Find where the given text appears and provide that cell's center as (X, Y) coordinate. 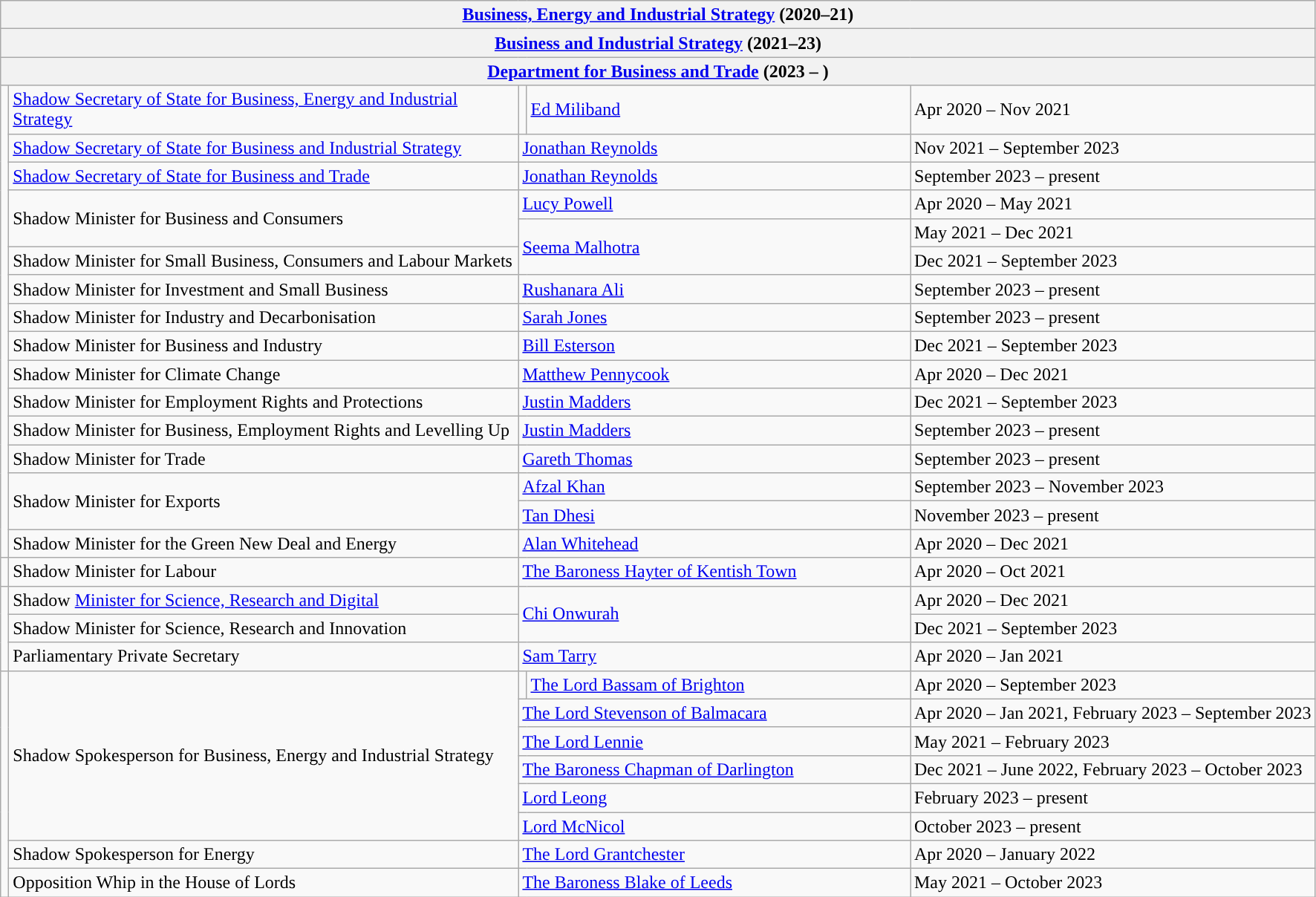
May 2021 – February 2023 (1113, 741)
Shadow Minister for Business, Employment Rights and Levelling Up (264, 431)
The Baroness Chapman of Darlington (714, 769)
Shadow Minister for Business and Industry (264, 345)
Shadow Spokesperson for Business, Energy and Industrial Strategy (264, 755)
Apr 2020 – Nov 2021 (1113, 110)
Sarah Jones (714, 317)
The Lord Bassam of Brighton (719, 685)
Apr 2020 – Oct 2021 (1113, 572)
The Lord Lennie (714, 741)
Business, Energy and Industrial Strategy (2020–21) (658, 15)
Shadow Minister for Science, Research and Innovation (264, 628)
May 2021 – Dec 2021 (1113, 232)
Shadow Minister for Industry and Decarbonisation (264, 317)
Shadow Secretary of State for Business and Trade (264, 176)
The Baroness Blake of Leeds (714, 883)
The Baroness Hayter of Kentish Town (714, 572)
Lucy Powell (714, 204)
Chi Onwurah (714, 614)
Shadow Minister for Business and Consumers (264, 218)
Afzal Khan (714, 487)
October 2023 – present (1113, 826)
Tan Dhesi (714, 515)
Shadow Minister for Small Business, Consumers and Labour Markets (264, 261)
The Lord Grantchester (714, 855)
Parliamentary Private Secretary (264, 656)
Shadow Minister for Exports (264, 501)
Lord Leong (714, 797)
Apr 2020 – September 2023 (1113, 685)
September 2023 – November 2023 (1113, 487)
Apr 2020 – Jan 2021 (1113, 656)
Lord McNicol (714, 826)
Seema Malhotra (714, 247)
Shadow Minister for the Green New Deal and Energy (264, 544)
The Lord Stevenson of Balmacara (714, 713)
Apr 2020 – May 2021 (1113, 204)
Dec 2021 – June 2022, February 2023 – October 2023 (1113, 769)
Alan Whitehead (714, 544)
Ed Miliband (719, 110)
Shadow Secretary of State for Business and Industrial Strategy (264, 148)
Shadow Minister for Investment and Small Business (264, 289)
February 2023 – present (1113, 797)
Shadow Minister for Labour (264, 572)
Shadow Minister for Science, Research and Digital (264, 600)
Shadow Minister for Trade (264, 459)
Department for Business and Trade (2023 – ) (658, 71)
Nov 2021 – September 2023 (1113, 148)
Shadow Minister for Employment Rights and Protections (264, 402)
Apr 2020 – January 2022 (1113, 855)
Gareth Thomas (714, 459)
Shadow Secretary of State for Business, Energy and Industrial Strategy (264, 110)
Bill Esterson (714, 345)
Apr 2020 – Jan 2021, February 2023 – September 2023 (1113, 713)
Shadow Spokesperson for Energy (264, 855)
Sam Tarry (714, 656)
Rushanara Ali (714, 289)
May 2021 – October 2023 (1113, 883)
Opposition Whip in the House of Lords (264, 883)
November 2023 – present (1113, 515)
Shadow Minister for Climate Change (264, 374)
Business and Industrial Strategy (2021–23) (658, 43)
Matthew Pennycook (714, 374)
